Find where the given text appears and provide that cell's center as [x, y] coordinate. 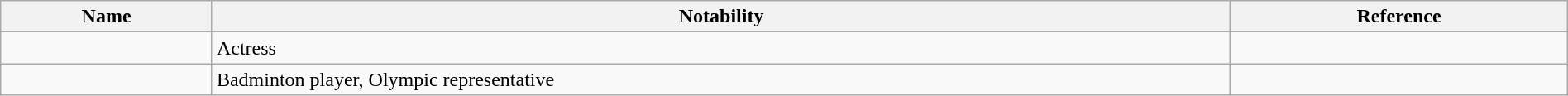
Notability [721, 17]
Reference [1399, 17]
Actress [721, 48]
Name [107, 17]
Badminton player, Olympic representative [721, 79]
